Determine the [X, Y] coordinate at the center of the cell enclosing the given text.  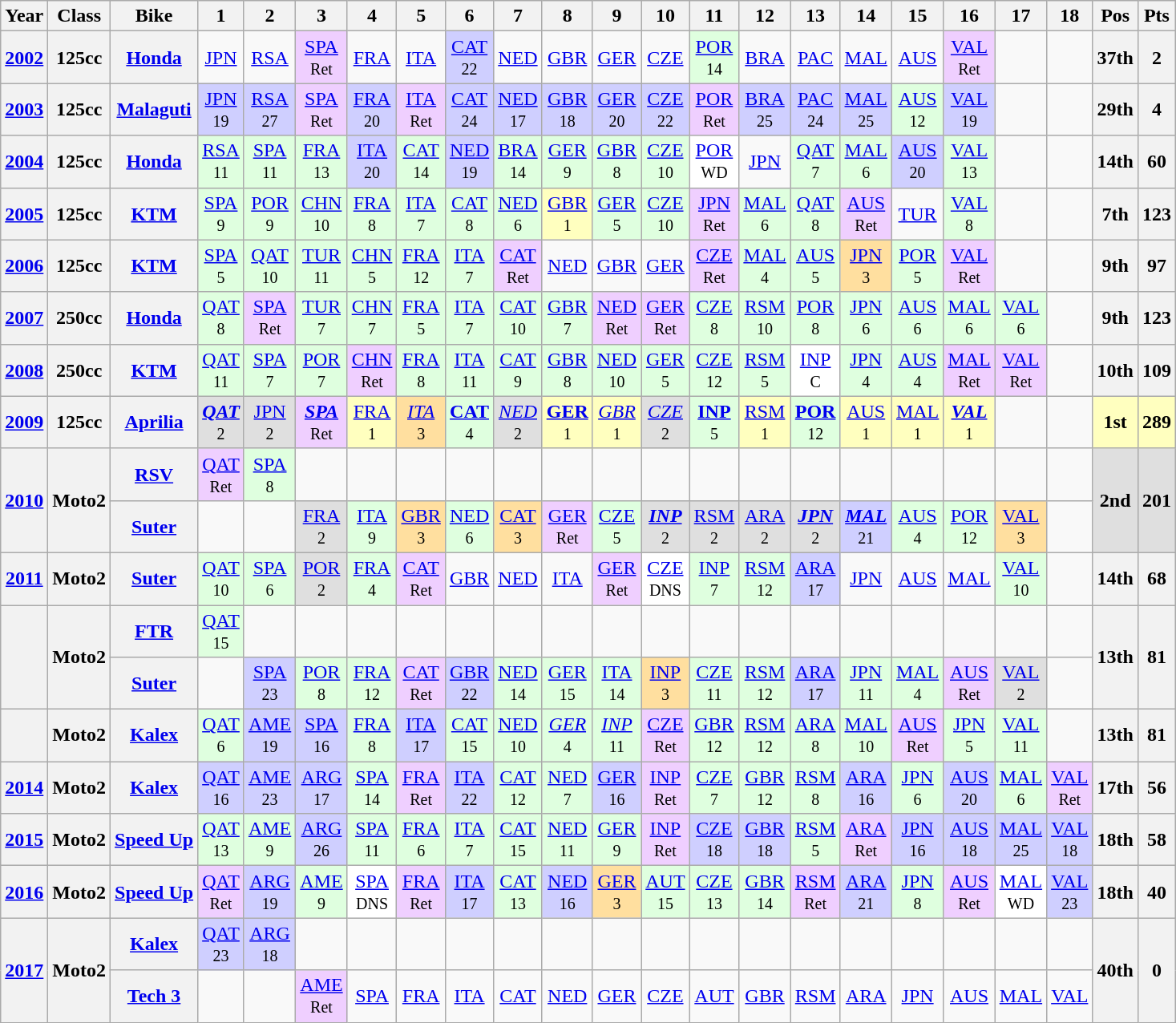
JPN11 [866, 683]
NED2 [518, 422]
MAL1 [917, 422]
RSMRet [815, 892]
CAT8 [469, 213]
POR2 [321, 579]
CAT10 [518, 317]
ARG26 [321, 840]
GBR22 [469, 683]
SPA [372, 996]
Class [79, 16]
PAC [815, 58]
PORWD [714, 162]
10 [665, 16]
11 [714, 16]
ARA16 [866, 787]
FTR [154, 630]
RSM1 [765, 422]
SPA8 [269, 475]
GER3 [616, 892]
QAT15 [221, 630]
NED16 [568, 892]
VAL [1069, 996]
Bike [154, 16]
3 [321, 16]
VAL6 [1020, 317]
7 [518, 16]
JPN3 [866, 266]
CHN10 [321, 213]
8 [568, 16]
7th [1115, 213]
JPNRet [714, 213]
15 [917, 16]
RSA [269, 58]
INP11 [616, 736]
JPN8 [917, 892]
CAT14 [421, 162]
GBR7 [568, 317]
AMERet [321, 996]
QAT7 [815, 162]
SPA5 [221, 266]
Malaguti [154, 109]
40 [1156, 892]
AME23 [269, 787]
FRA20 [372, 109]
AUS1 [866, 422]
RSA27 [269, 109]
12 [765, 16]
16 [969, 16]
AUS12 [917, 109]
Year [24, 16]
CZE8 [714, 317]
6 [469, 16]
2017 [24, 970]
2004 [24, 162]
RSM [815, 996]
14 [866, 16]
FRA13 [321, 162]
SPA7 [269, 370]
AUS6 [917, 317]
RSV [154, 475]
TUR11 [321, 266]
CAT24 [469, 109]
INP5 [714, 422]
VAL13 [969, 162]
BRA14 [518, 162]
2016 [24, 892]
ARA21 [866, 892]
NED7 [568, 787]
CAT3 [518, 526]
ITA3 [421, 422]
QAT16 [221, 787]
CZEDNS [665, 579]
1 [221, 16]
Tech 3 [154, 996]
GBR14 [765, 892]
AUS18 [969, 840]
VAL18 [1069, 840]
GBR3 [421, 526]
ITARet [421, 109]
ITA9 [372, 526]
10th [1115, 370]
2006 [24, 266]
ARA8 [815, 736]
RSM10 [765, 317]
2003 [24, 109]
FRA2 [321, 526]
Pts [1156, 16]
MALRet [969, 370]
17 [1020, 16]
CZE7 [714, 787]
37th [1115, 58]
2014 [24, 787]
17th [1115, 787]
2008 [24, 370]
GER1 [568, 422]
2002 [24, 58]
CZE12 [714, 370]
VAL1 [969, 422]
AUT [714, 996]
INPC [815, 370]
CAT13 [518, 892]
ARA [866, 996]
AME19 [269, 736]
CZE13 [714, 892]
CHN7 [372, 317]
VAL2 [1020, 683]
201 [1156, 500]
POR9 [269, 213]
58 [1156, 840]
2009 [24, 422]
CZE22 [665, 109]
CZE11 [714, 683]
CAT22 [469, 58]
ARA2 [765, 526]
2010 [24, 500]
VAL3 [1020, 526]
CZE5 [616, 526]
NED14 [518, 683]
RSA11 [221, 162]
QAT6 [221, 736]
MAL21 [866, 526]
PAC24 [815, 109]
ARG18 [269, 944]
VAL11 [1020, 736]
0 [1156, 970]
INP3 [665, 683]
NED11 [568, 840]
POR5 [917, 266]
FRA6 [421, 840]
13 [815, 16]
ITA22 [469, 787]
ARG19 [269, 892]
2007 [24, 317]
VAL19 [969, 109]
SPADNS [372, 892]
109 [1156, 370]
5 [421, 16]
97 [1156, 266]
GER4 [568, 736]
CZE2 [665, 422]
FRA1 [372, 422]
QAT13 [221, 840]
NED17 [518, 109]
SPA9 [221, 213]
40th [1115, 970]
GER15 [568, 683]
AUT15 [665, 892]
SPA6 [269, 579]
TUR7 [321, 317]
QAT2 [221, 422]
GER16 [616, 787]
2nd [1115, 500]
56 [1156, 787]
QAT23 [221, 944]
289 [1156, 422]
2015 [24, 840]
CAT4 [469, 422]
NED19 [469, 162]
RSM2 [714, 526]
CZE18 [714, 840]
BRA [765, 58]
VAL8 [969, 213]
CAT [518, 996]
AUS5 [815, 266]
NEDRet [616, 317]
GER20 [616, 109]
9 [616, 16]
INP7 [714, 579]
POR7 [321, 370]
JPN4 [866, 370]
68 [1156, 579]
CAT9 [518, 370]
JPN16 [917, 840]
Aprilia [154, 422]
MAL10 [866, 736]
SPA23 [269, 683]
TUR [917, 213]
RSM8 [815, 787]
VAL10 [1020, 579]
POR14 [714, 58]
1st [1115, 422]
2011 [24, 579]
60 [1156, 162]
ITA20 [372, 162]
QAT11 [221, 370]
SPA14 [372, 787]
BRA25 [765, 109]
ARG17 [321, 787]
Pos [1115, 16]
2005 [24, 213]
CHNRet [372, 370]
INP2 [665, 526]
FRA5 [421, 317]
PORRet [714, 109]
18 [1069, 16]
ARARet [866, 840]
JPN19 [221, 109]
ITA11 [469, 370]
FRA4 [372, 579]
29th [1115, 109]
JPN5 [969, 736]
SPA16 [321, 736]
VAL23 [1069, 892]
MALWD [1020, 892]
CAT12 [518, 787]
CHN5 [372, 266]
ITA14 [616, 683]
